Pinpoint the cell where the given text exists, returning its [X, Y] midpoint coordinate. 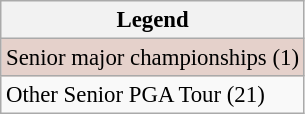
Other Senior PGA Tour (21) [153, 95]
Senior major championships (1) [153, 58]
Legend [153, 20]
